Determine the [x, y] coordinate at the center of the cell enclosing the given text.  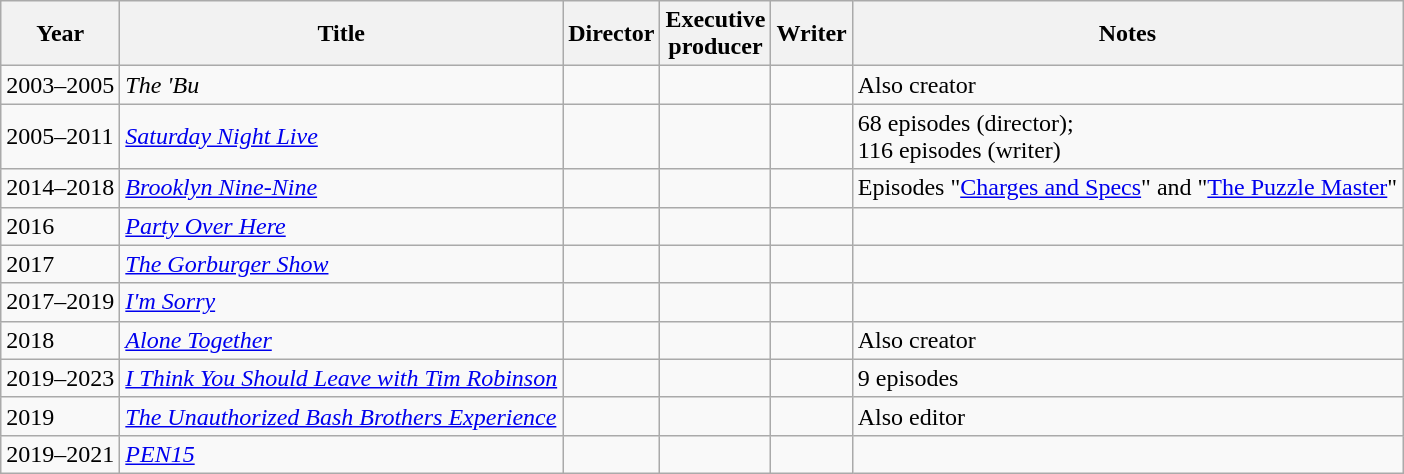
2019–2023 [60, 378]
Notes [1127, 34]
2017 [60, 264]
2005–2011 [60, 136]
Year [60, 34]
Brooklyn Nine-Nine [342, 188]
2003–2005 [60, 85]
I Think You Should Leave with Tim Robinson [342, 378]
Alone Together [342, 340]
2019–2021 [60, 454]
Party Over Here [342, 226]
Director [612, 34]
PEN15 [342, 454]
Also editor [1127, 416]
Episodes "Charges and Specs" and "The Puzzle Master" [1127, 188]
Saturday Night Live [342, 136]
Executiveproducer [716, 34]
2018 [60, 340]
2017–2019 [60, 302]
Writer [812, 34]
Title [342, 34]
2014–2018 [60, 188]
2016 [60, 226]
The Gorburger Show [342, 264]
The Unauthorized Bash Brothers Experience [342, 416]
68 episodes (director);116 episodes (writer) [1127, 136]
9 episodes [1127, 378]
2019 [60, 416]
I'm Sorry [342, 302]
The 'Bu [342, 85]
